From the cell containing the given text, extract its center point as [x, y] coordinate. 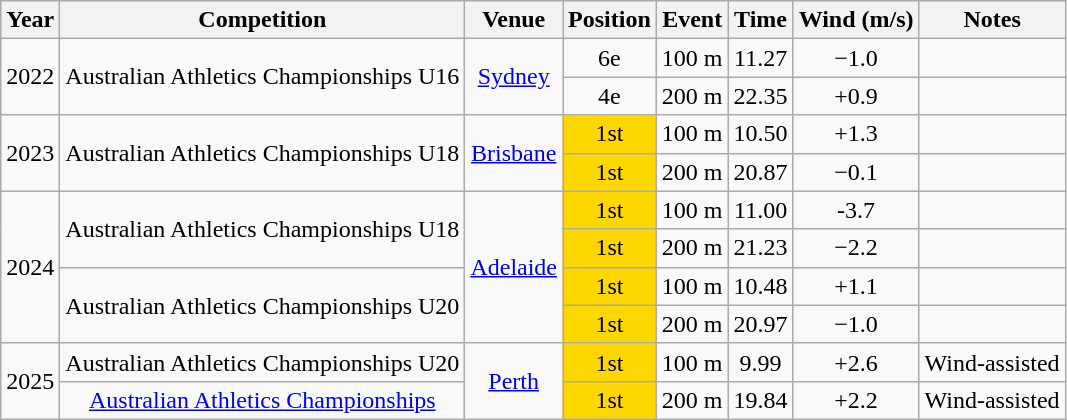
Australian Athletics Championships [262, 400]
Brisbane [514, 153]
Event [692, 20]
Adelaide [514, 267]
11.00 [760, 210]
19.84 [760, 400]
22.35 [760, 96]
6e [610, 58]
−2.2 [856, 248]
2025 [30, 381]
2023 [30, 153]
Australian Athletics Championships U16 [262, 77]
20.97 [760, 324]
Venue [514, 20]
+0.9 [856, 96]
Year [30, 20]
20.87 [760, 172]
Time [760, 20]
10.48 [760, 286]
Competition [262, 20]
Position [610, 20]
2024 [30, 267]
+1.1 [856, 286]
+2.2 [856, 400]
Notes [992, 20]
2022 [30, 77]
-3.7 [856, 210]
Wind (m/s) [856, 20]
−0.1 [856, 172]
+1.3 [856, 134]
11.27 [760, 58]
Sydney [514, 77]
4e [610, 96]
+2.6 [856, 362]
21.23 [760, 248]
9.99 [760, 362]
Perth [514, 381]
10.50 [760, 134]
